Find where the given text appears and provide that cell's center as (x, y) coordinate. 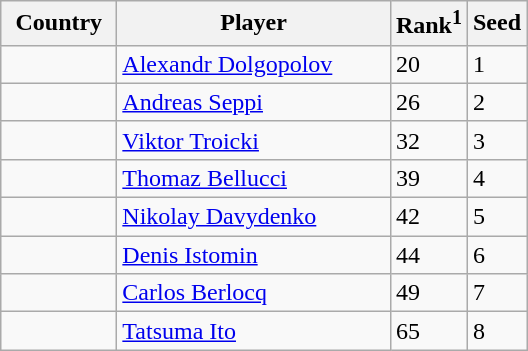
Andreas Seppi (254, 102)
6 (496, 255)
2 (496, 102)
8 (496, 331)
39 (428, 178)
3 (496, 140)
Country (59, 24)
Seed (496, 24)
26 (428, 102)
Nikolay Davydenko (254, 217)
Player (254, 24)
Rank1 (428, 24)
Denis Istomin (254, 255)
Tatsuma Ito (254, 331)
49 (428, 293)
Thomaz Bellucci (254, 178)
42 (428, 217)
4 (496, 178)
Alexandr Dolgopolov (254, 64)
Viktor Troicki (254, 140)
44 (428, 255)
7 (496, 293)
32 (428, 140)
Carlos Berlocq (254, 293)
65 (428, 331)
5 (496, 217)
20 (428, 64)
1 (496, 64)
